Find where the given text appears and provide that cell's center as [X, Y] coordinate. 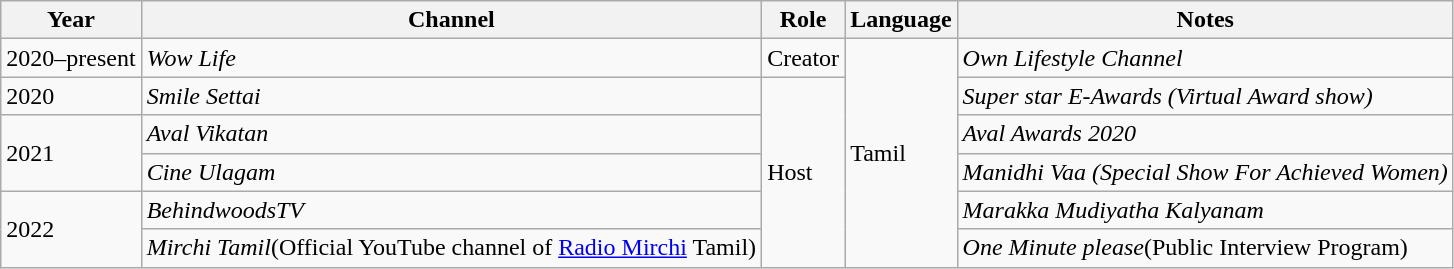
2022 [71, 229]
2021 [71, 153]
Aval Awards 2020 [1205, 134]
Language [901, 20]
One Minute please(Public Interview Program) [1205, 248]
2020 [71, 96]
Manidhi Vaa (Special Show For Achieved Women) [1205, 172]
Channel [451, 20]
Creator [804, 58]
Smile Settai [451, 96]
2020–present [71, 58]
Cine Ulagam [451, 172]
Aval Vikatan [451, 134]
Own Lifestyle Channel [1205, 58]
Wow Life [451, 58]
Notes [1205, 20]
Role [804, 20]
Mirchi Tamil(Official YouTube channel of Radio Mirchi Tamil) [451, 248]
BehindwoodsTV [451, 210]
Tamil [901, 153]
Host [804, 172]
Super star E-Awards (Virtual Award show) [1205, 96]
Year [71, 20]
Marakka Mudiyatha Kalyanam [1205, 210]
